Return the [X, Y] coordinate for the center point of the cell that contains the specified text.  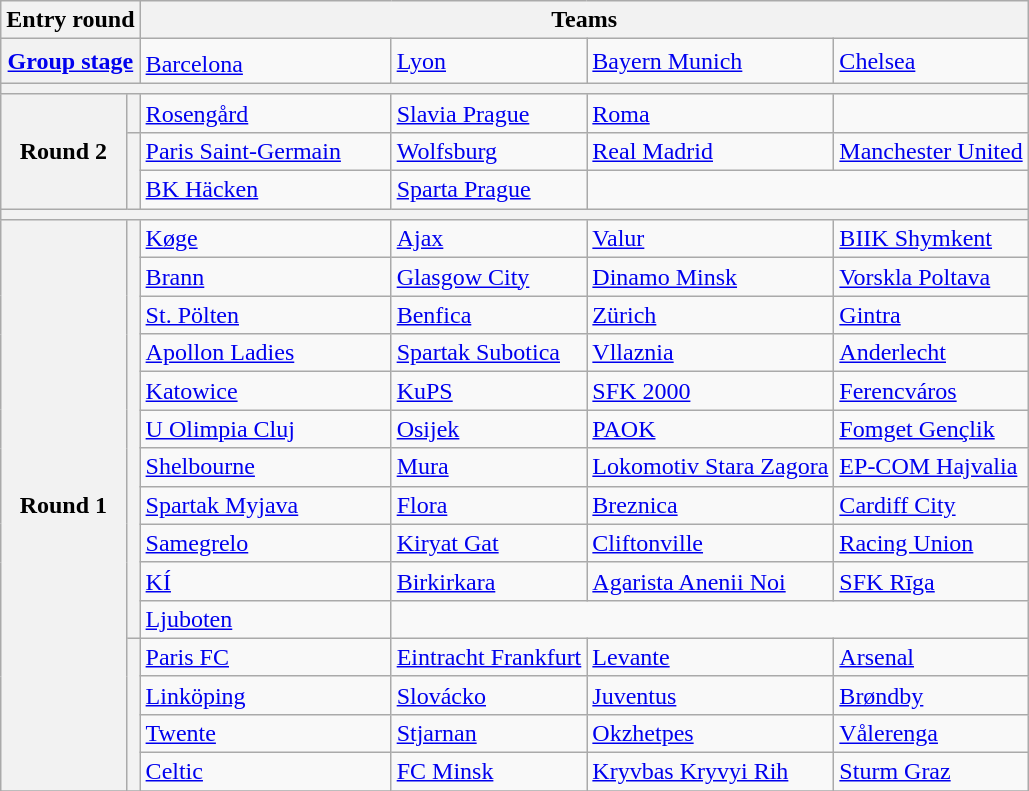
Anderlecht [931, 353]
Barcelona [266, 62]
Teams [584, 20]
Okzhetpes [710, 733]
Apollon Ladies [266, 353]
Gintra [931, 315]
Eintracht Frankfurt [489, 657]
Stjarnan [489, 733]
Chelsea [931, 62]
Twente [266, 733]
Levante [710, 657]
Entry round [70, 20]
SFK 2000 [710, 391]
Benfica [489, 315]
Sparta Prague [489, 190]
Round 1 [64, 506]
FC Minsk [489, 772]
Shelbourne [266, 467]
Linköping [266, 695]
Valur [710, 239]
Slovácko [489, 695]
Paris FC [266, 657]
KuPS [489, 391]
Manchester United [931, 151]
Roma [710, 113]
Brann [266, 277]
Vålerenga [931, 733]
St. Pölten [266, 315]
Kiryat Gat [489, 543]
Rosengård [266, 113]
Ljuboten [266, 619]
EP-COM Hajvalia [931, 467]
Cliftonville [710, 543]
Flora [489, 505]
Lyon [489, 62]
Mura [489, 467]
PAOK [710, 429]
Racing Union [931, 543]
Slavia Prague [489, 113]
Agarista Anenii Noi [710, 581]
Fomget Gençlik [931, 429]
Celtic [266, 772]
Spartak Subotica [489, 353]
BIIK Shymkent [931, 239]
Ferencváros [931, 391]
Køge [266, 239]
Samegrelo [266, 543]
Cardiff City [931, 505]
Wolfsburg [489, 151]
Brøndby [931, 695]
Glasgow City [489, 277]
Arsenal [931, 657]
Dinamo Minsk [710, 277]
SFK Rīga [931, 581]
Breznica [710, 505]
Zürich [710, 315]
Spartak Myjava [266, 505]
Paris Saint-Germain [266, 151]
Vorskla Poltava [931, 277]
Birkirkara [489, 581]
BK Häcken [266, 190]
Osijek [489, 429]
KÍ [266, 581]
Lokomotiv Stara Zagora [710, 467]
Real Madrid [710, 151]
Sturm Graz [931, 772]
Round 2 [64, 151]
Group stage [70, 62]
Kryvbas Kryvyi Rih [710, 772]
Vllaznia [710, 353]
Katowice [266, 391]
Ajax [489, 239]
Juventus [710, 695]
U Olimpia Cluj [266, 429]
Bayern Munich [710, 62]
